Locate the cell with the specified text and output its (X, Y) center coordinate. 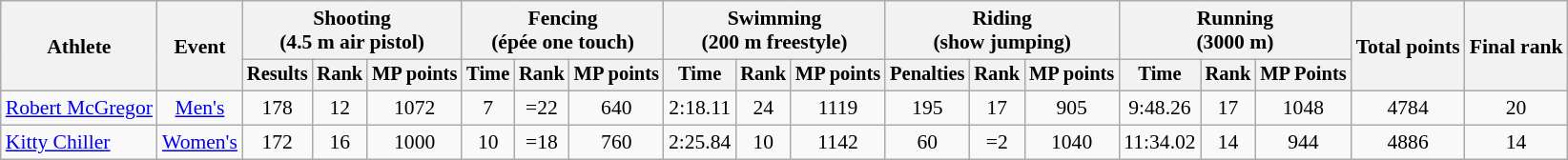
Total points (1408, 46)
20 (1516, 109)
2:18.11 (700, 109)
Athlete (79, 46)
=18 (542, 143)
2:25.84 (700, 143)
Shooting(4.5 m air pistol) (352, 30)
640 (616, 109)
1040 (1072, 143)
1048 (1303, 109)
=2 (997, 143)
Riding(show jumping) (1001, 30)
Final rank (1516, 46)
Men's (200, 109)
Swimming(200 m freestyle) (774, 30)
172 (278, 143)
12 (340, 109)
Event (200, 46)
4784 (1408, 109)
1000 (414, 143)
Kitty Chiller (79, 143)
16 (340, 143)
9:48.26 (1160, 109)
Penalties (927, 75)
1119 (837, 109)
Running(3000 m) (1234, 30)
944 (1303, 143)
1142 (837, 143)
195 (927, 109)
Results (278, 75)
1072 (414, 109)
11:34.02 (1160, 143)
=22 (542, 109)
905 (1072, 109)
60 (927, 143)
Fencing(épée one touch) (563, 30)
MP Points (1303, 75)
178 (278, 109)
Robert McGregor (79, 109)
Women's (200, 143)
760 (616, 143)
24 (763, 109)
7 (488, 109)
4886 (1408, 143)
